Search for the cell housing the specified text and yield its (X, Y) center coordinate. 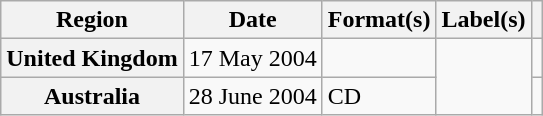
17 May 2004 (252, 58)
Date (252, 20)
United Kingdom (92, 58)
Label(s) (484, 20)
28 June 2004 (252, 96)
Region (92, 20)
CD (379, 96)
Australia (92, 96)
Format(s) (379, 20)
